Capture the cell that displays the provided text and extract its (X, Y) central coordinate. 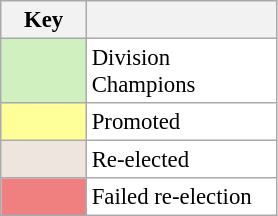
Division Champions (182, 72)
Re-elected (182, 160)
Failed re-election (182, 197)
Promoted (182, 122)
Key (44, 20)
